Scan for the cell matching the given text and deliver its (x, y) coordinate at center. 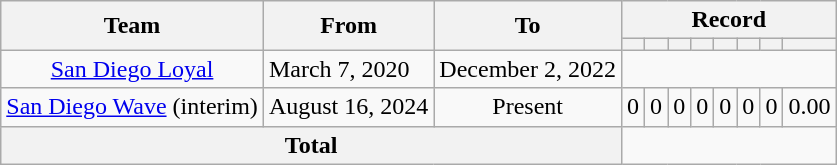
March 7, 2020 (348, 69)
Record (728, 20)
December 2, 2022 (528, 69)
San Diego Loyal (132, 69)
August 16, 2024 (348, 107)
From (348, 26)
Present (528, 107)
Team (132, 26)
Total (312, 145)
To (528, 26)
0.00 (810, 107)
San Diego Wave (interim) (132, 107)
